Detect which cell encompasses the target text, then output its [X, Y] center coordinate. 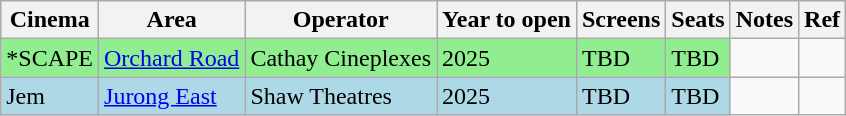
Operator [341, 20]
Jem [50, 96]
Year to open [507, 20]
*SCAPE [50, 58]
Cinema [50, 20]
Shaw Theatres [341, 96]
Ref [822, 20]
Seats [698, 20]
Area [172, 20]
Cathay Cineplexes [341, 58]
Notes [764, 20]
Jurong East [172, 96]
Screens [620, 20]
Orchard Road [172, 58]
